Locate the cell with the specified text and output its (x, y) center coordinate. 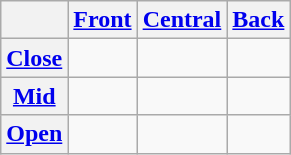
Front (102, 20)
Central (182, 20)
Back (258, 20)
Open (34, 134)
Mid (34, 96)
Close (34, 58)
